Output the [X, Y] coordinate of the center of the cell containing the given text.  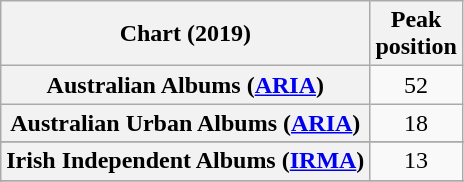
Australian Urban Albums (ARIA) [186, 123]
52 [416, 85]
Peakposition [416, 34]
Irish Independent Albums (IRMA) [186, 161]
Australian Albums (ARIA) [186, 85]
18 [416, 123]
Chart (2019) [186, 34]
13 [416, 161]
